For the text-containing cell, return its midpoint in [x, y] coordinate format. 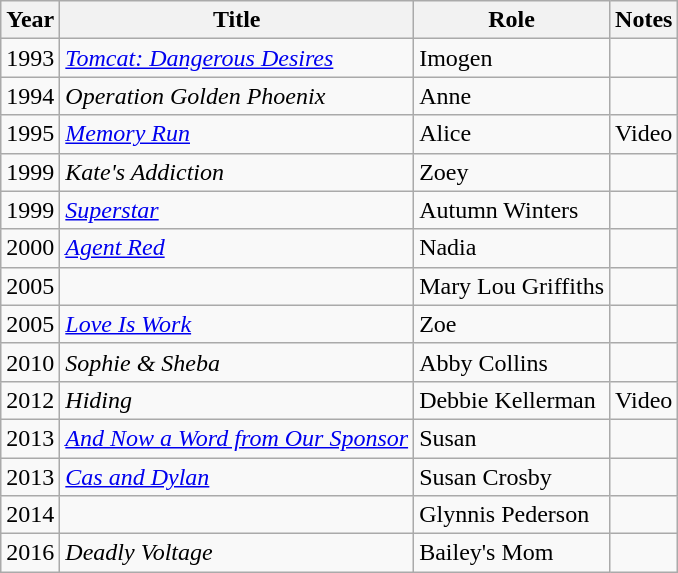
2010 [30, 362]
Year [30, 20]
2014 [30, 515]
Anne [512, 96]
1995 [30, 134]
Love Is Work [237, 324]
2016 [30, 553]
Notes [644, 20]
Autumn Winters [512, 210]
Hiding [237, 400]
Zoe [512, 324]
Zoey [512, 172]
2000 [30, 248]
Agent Red [237, 248]
Abby Collins [512, 362]
1993 [30, 58]
Title [237, 20]
Susan Crosby [512, 477]
Imogen [512, 58]
Memory Run [237, 134]
2012 [30, 400]
Glynnis Pederson [512, 515]
Bailey's Mom [512, 553]
Sophie & Sheba [237, 362]
Kate's Addiction [237, 172]
Deadly Voltage [237, 553]
Debbie Kellerman [512, 400]
Susan [512, 438]
And Now a Word from Our Sponsor [237, 438]
Nadia [512, 248]
Alice [512, 134]
Role [512, 20]
1994 [30, 96]
Operation Golden Phoenix [237, 96]
Superstar [237, 210]
Cas and Dylan [237, 477]
Tomcat: Dangerous Desires [237, 58]
Mary Lou Griffiths [512, 286]
